Identify which cell holds the provided text, then report its (X, Y) central coordinate. 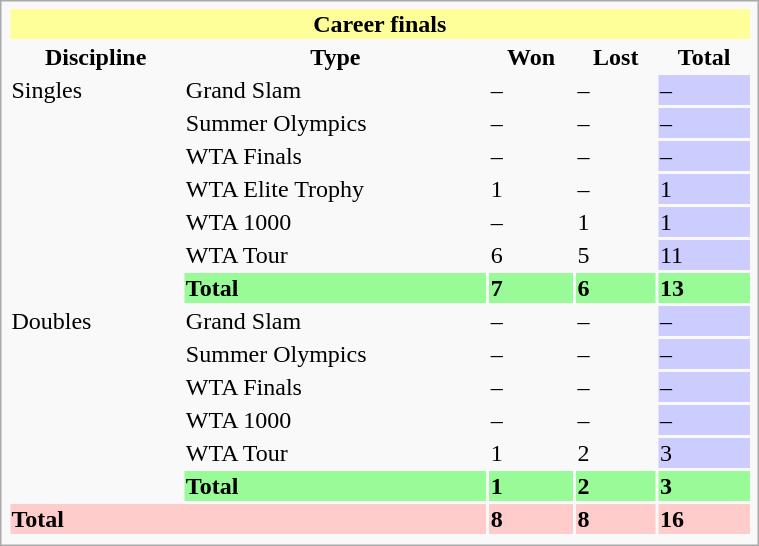
Discipline (96, 57)
Lost (616, 57)
Doubles (96, 404)
13 (704, 288)
11 (704, 255)
7 (531, 288)
16 (704, 519)
Career finals (380, 24)
Singles (96, 189)
WTA Elite Trophy (335, 189)
Won (531, 57)
Type (335, 57)
5 (616, 255)
